Scan for the cell matching the given text and deliver its [x, y] coordinate at center. 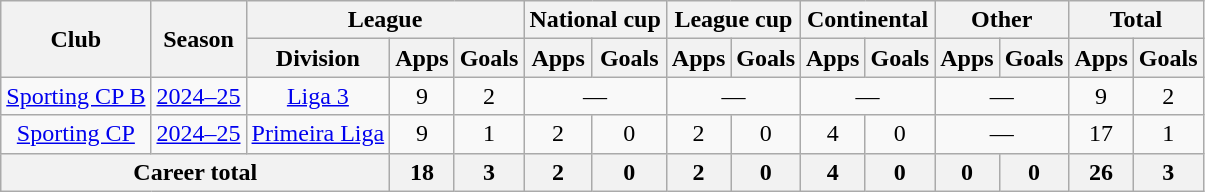
18 [422, 172]
National cup [595, 20]
Season [198, 39]
17 [1101, 134]
26 [1101, 172]
Primeira Liga [318, 134]
Continental [868, 20]
Liga 3 [318, 96]
League cup [733, 20]
Division [318, 58]
Total [1136, 20]
League [385, 20]
Career total [196, 172]
Sporting CP [76, 134]
Sporting CP B [76, 96]
Other [1002, 20]
Club [76, 39]
